From the cell containing the given text, extract its center point as [x, y] coordinate. 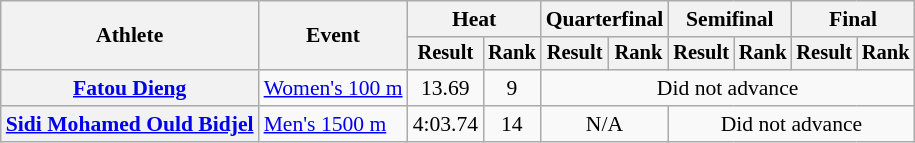
9 [512, 88]
Final [852, 19]
Semifinal [730, 19]
4:03.74 [446, 124]
Fatou Dieng [130, 88]
Heat [474, 19]
Event [334, 36]
Athlete [130, 36]
14 [512, 124]
N/A [605, 124]
Quarterfinal [605, 19]
Sidi Mohamed Ould Bidjel [130, 124]
Women's 100 m [334, 88]
13.69 [446, 88]
Men's 1500 m [334, 124]
